From the cell containing the given text, extract its center point as [x, y] coordinate. 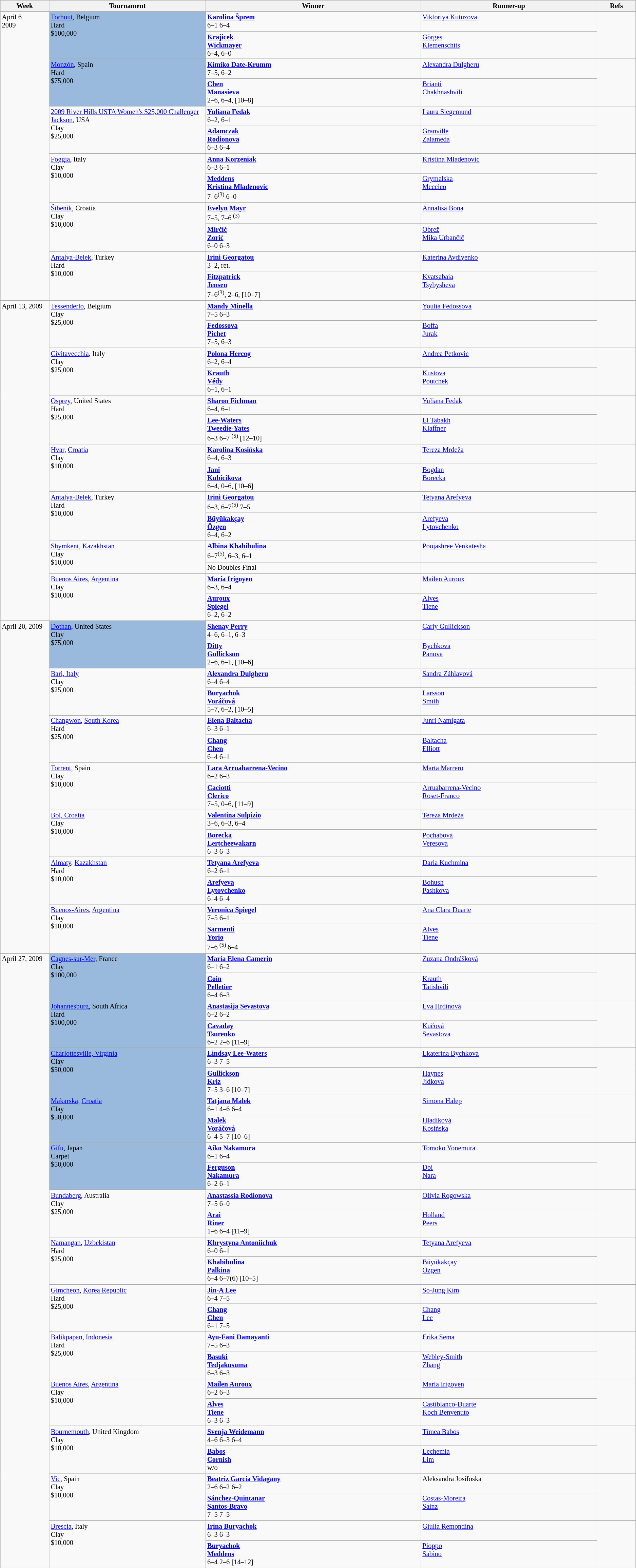
Büyükakçay Özgen [509, 1270]
Kristina Mladenovic [509, 163]
Bari, Italy Clay$25,000 [128, 692]
Ayu-Fani Damayanti 7–5 6–3 [313, 1341]
Runner-up [509, 6]
Krauth Védy 6–1, 6–1 [313, 381]
Maria Elena Camerin 6–1 6–2 [313, 963]
Gifu, Japan Carpet$50,000 [128, 1166]
Brianti Chakhnashvili [509, 92]
Castiblanco-Duarte Koch Benvenuto [509, 1412]
Giulia Remondina [509, 1530]
Alexandra Dulgheru [509, 69]
Carly Gullickson [509, 630]
Arai Riner 1–6 6–4 [11–9] [313, 1223]
Ekaterina Bychkova [509, 1058]
Veronica Spiegel 7–5 6–1 [313, 914]
Svenja Weidemann 4–6 6–3 6–4 [313, 1436]
Poojashree Venkatesha [509, 551]
Sarmenti Yorio 7–6 (5) 6–4 [313, 939]
Vic, Spain Clay$10,000 [128, 1497]
Granville Zalameda [509, 139]
Pioppo Sabino [509, 1554]
Makarska, Croatia Clay$50,000 [128, 1118]
Malek Voráčová 6–4 5–7 [10–6] [313, 1129]
Arefyeva Lytovchenko 6–4 6–4 [313, 890]
Mandy Minella 7–5 6–3 [313, 310]
Simona Halep [509, 1105]
Arefyeva Lytovchenko [509, 527]
Shenay Perry 4–6, 6–1, 6–3 [313, 630]
Webley-Smith Zhang [509, 1365]
April 13, 2009 [25, 461]
Baltacha Elliott [509, 749]
Chang Lee [509, 1318]
Bol, Croatia Clay$10,000 [128, 833]
Kustova Poutchek [509, 381]
April 20, 2009 [25, 787]
Tournament [128, 6]
Gullickson Kriz 7–5 3–6 [10–7] [313, 1081]
Chang Chen 6–4 6–1 [313, 749]
Foggia, Italy Clay $10,000 [128, 178]
Tetyana Arefyeva 6–2 6–1 [313, 867]
Anna Korzeniak 6–3 6–1 [313, 163]
Albina Khabibulina 6–7(5), 6–3, 6–1 [313, 551]
Chen Manasieva 2–6, 6–4, [10–8] [313, 92]
Bogdan Borecka [509, 478]
Civitavecchia, Italy Clay$25,000 [128, 371]
Coin Pelletier 6–4 6–3 [313, 987]
Annalisa Bona [509, 213]
Bournemouth, United Kingdom Clay$10,000 [128, 1450]
Sharon Fichman 6–4, 6–1 [313, 405]
Adamczak Rodionova 6–3 6–4 [313, 139]
Meddens Kristina Mladenovic 7–6(3) 6–0 [313, 188]
Brescia, Italy Clay$10,000 [128, 1544]
Katerina Avdiyenko [509, 261]
Büyükakçay Özgen 6–4, 6–2 [313, 527]
Anastasija Sevastova 6–2 6–2 [313, 1010]
Arruabarrena-Vecino Roset-Franco [509, 796]
Beatriz García Vidagany 2–6 6–2 6–2 [313, 1483]
Eva Hrdinová [509, 1010]
Larsson Smith [509, 701]
Johannesburg, South Africa Hard$100,000 [128, 1024]
Viktoriya Kutuzova [509, 21]
Jin-A Lee 6–4 7–5 [313, 1294]
Krauth Tatishvili [509, 987]
Marta Marrero [509, 772]
Tessenderlo, Belgium Clay $25,000 [128, 324]
Hladíková Kosińska [509, 1129]
Tomoko Yonemura [509, 1152]
Ferguson Nakamura 6–2 6–1 [313, 1176]
Buryachok Voráčová 5–7, 6–2, [10–5] [313, 701]
Doi Nara [509, 1176]
Obrež Mika Urbančič [509, 238]
Almaty, Kazakhstan Hard$10,000 [128, 880]
Monzón, Spain Hard $75,000 [128, 82]
Daria Kuchmina [509, 867]
2009 River Hills USTA Women's $25,000 Challenger Jackson, USA Clay $25,000 [128, 130]
Lechemia Lim [509, 1459]
Winner [313, 6]
Krajicek Wickmayer 6–4, 6–0 [313, 45]
Hvar, Croatia Clay$10,000 [128, 468]
Valentina Sulpizio 3–6, 6–3, 6–4 [313, 819]
Lara Arruabarrena-Vecino 6–2 6–3 [313, 772]
Bohush Pashkova [509, 890]
Fitzpatrick Jensen 7–6(3), 2–6, [10–7] [313, 286]
April 27, 2009 [25, 1260]
Laura Siegemund [509, 116]
Chang Chen 6–1 7–5 [313, 1318]
Aleksandra Josifoska [509, 1483]
Ditty Gullickson 2–6, 6–1, [10–6] [313, 654]
Khabibulina Palkina 6–4 6–7(6) [10–5] [313, 1270]
Polona Hercog 6–2, 6–4 [313, 358]
Namangan, Uzbekistan Hard$25,000 [128, 1260]
Olivia Rogowska [509, 1199]
Grymalska Meccico [509, 188]
Anastassia Rodionova 7–5 6–0 [313, 1199]
Caciotti Clerico 7–5, 0–6, [11–9] [313, 796]
El Tabakh Klaffner [509, 430]
Dothan, United States Clay$75,000 [128, 644]
Lindsay Lee-Waters 6–3 7–5 [313, 1058]
Shymkent, Kazakhstan Clay$10,000 [128, 557]
Tatjana Malek 6–1 4–6 6–4 [313, 1105]
Karolina Kosińska 6–4, 6–3 [313, 454]
No Doubles Final [313, 568]
Junri Namigata [509, 725]
Week [25, 6]
Jani Kubicikova 6–4, 0–6, [10–6] [313, 478]
Charlottesville, Virginia Clay$50,000 [128, 1072]
Ana Clara Duarte [509, 914]
Changwon, South Korea Hard$25,000 [128, 738]
Kučová Sevastova [509, 1034]
Boffa Jurak [509, 334]
Tímea Babos [509, 1436]
Šibenik, Croatia Clay $10,000 [128, 227]
Kvatsabaia Tsybysheva [509, 286]
Irini Georgatou 3–2, ret. [313, 261]
Andrea Petkovic [509, 358]
Irina Buryachok 6–3 6–3 [313, 1530]
Borecka Lertcheewakarn 6–3 6–3 [313, 843]
Mailen Auroux [509, 583]
Elena Baltacha 6–3 6–1 [313, 725]
Sánchez-Quintanar Santos-Bravo 7–5 7–5 [313, 1507]
Gimcheon, Korea Republic Hard$25,000 [128, 1308]
Torhout, Belgium Hard $100,000 [128, 35]
Lee-Waters Tweedie-Yates 6–3 6–7 (5) [12–10] [313, 430]
So-Jung Kim [509, 1294]
Youlia Fedossova [509, 310]
Alves Tiene 6–3 6–3 [313, 1412]
Osprey, United States Hard$25,000 [128, 419]
Alexandra Dulgheru 6–4 6–4 [313, 678]
Babos Cornish w/o [313, 1459]
Khrystyna Antoniichuk 6–0 6–1 [313, 1247]
María Irigoyen [509, 1388]
Zuzana Ondrášková [509, 963]
Antalya-Belek, Turkey Hard$10,000 [128, 516]
Evelyn Mayr 7–5, 7–6 (3) [313, 213]
Auroux Spiegel 6–2, 6–2 [313, 607]
Cavaday Tsurenko 6–2 2–6 [11–9] [313, 1034]
Balikpapan, Indonesia Hard$25,000 [128, 1355]
Bundaberg, Australia Clay$25,000 [128, 1213]
Yuliana Fedak [509, 405]
April 6 2009 [25, 156]
Refs [617, 6]
Görges Klemenschits [509, 45]
Basuki Tedjakusuma 6–3 6–3 [313, 1365]
María Irigoyen 6–3, 6–4 [313, 583]
Yuliana Fedak 6–2, 6–1 [313, 116]
Karolina Šprem 6–1 6–4 [313, 21]
Torrent, Spain Clay$10,000 [128, 786]
Antalya-Belek, Turkey Hard $10,000 [128, 276]
Bychkova Panova [509, 654]
Sandra Záhlavová [509, 678]
Mailen Auroux 6–2 6–3 [313, 1388]
Costas-Moreira Sainz [509, 1507]
Pochabová Veresova [509, 843]
Irini Georgatou 6–3, 6–7(5) 7–5 [313, 502]
Kimiko Date-Krumm 7–5, 6–2 [313, 69]
Cagnes-sur-Mer, France Clay$100,000 [128, 977]
Holland Peers [509, 1223]
Aiko Nakamura 6–1 6–4 [313, 1152]
Buenos-Aires, Argentina Clay$10,000 [128, 929]
Mirčić Zorić 6–0 6–3 [313, 238]
Buryachok Meddens 6–4 2–6 [14–12] [313, 1554]
Fedossova Pichet 7–5, 6–3 [313, 334]
Erika Sema [509, 1341]
Haynes Jidkova [509, 1081]
